Return [x, y] of the center of cell containing provided text 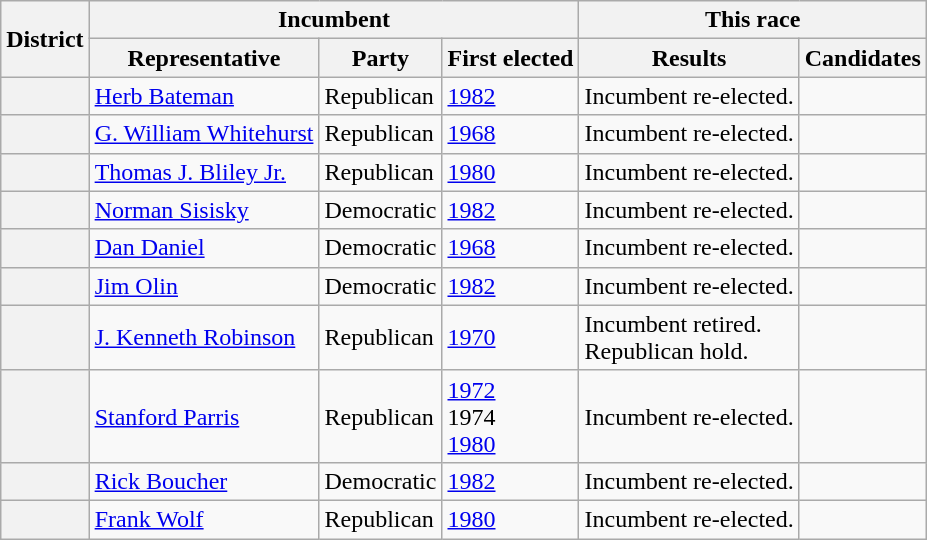
Thomas J. Bliley Jr. [204, 172]
Norman Sisisky [204, 210]
G. William Whitehurst [204, 134]
1970 [510, 338]
J. Kenneth Robinson [204, 338]
Incumbent retired.Republican hold. [689, 338]
This race [752, 20]
District [45, 39]
Incumbent [334, 20]
Herb Bateman [204, 96]
Frank Wolf [204, 519]
Representative [204, 58]
Rick Boucher [204, 481]
Dan Daniel [204, 248]
Results [689, 58]
19721974 1980 [510, 416]
First elected [510, 58]
Stanford Parris [204, 416]
Party [380, 58]
Candidates [862, 58]
Jim Olin [204, 286]
